Extract the (X, Y) coordinate from the center of the cell holding the provided text.  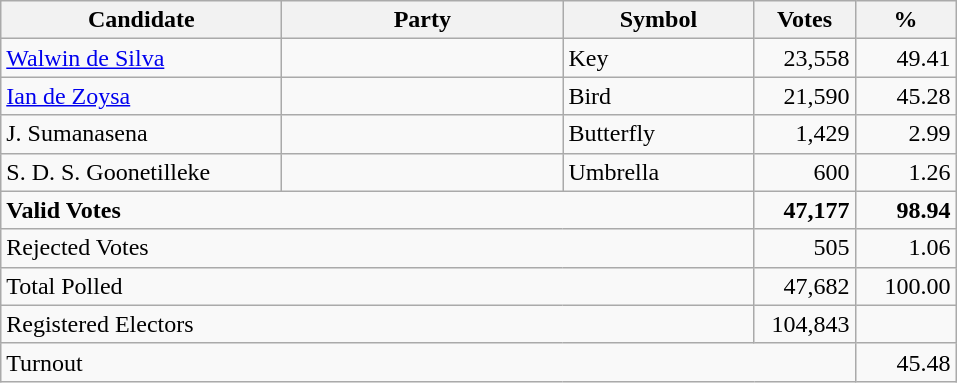
21,590 (804, 96)
1.06 (906, 248)
Party (422, 20)
Umbrella (658, 172)
505 (804, 248)
Key (658, 58)
600 (804, 172)
Registered Electors (378, 324)
2.99 (906, 134)
23,558 (804, 58)
47,177 (804, 210)
45.28 (906, 96)
Valid Votes (378, 210)
1.26 (906, 172)
104,843 (804, 324)
Symbol (658, 20)
Bird (658, 96)
Votes (804, 20)
Total Polled (378, 286)
Turnout (428, 362)
98.94 (906, 210)
Rejected Votes (378, 248)
47,682 (804, 286)
49.41 (906, 58)
45.48 (906, 362)
S. D. S. Goonetilleke (142, 172)
100.00 (906, 286)
Ian de Zoysa (142, 96)
Candidate (142, 20)
Butterfly (658, 134)
J. Sumanasena (142, 134)
% (906, 20)
Walwin de Silva (142, 58)
1,429 (804, 134)
